Return [x, y] of the center of cell containing provided text 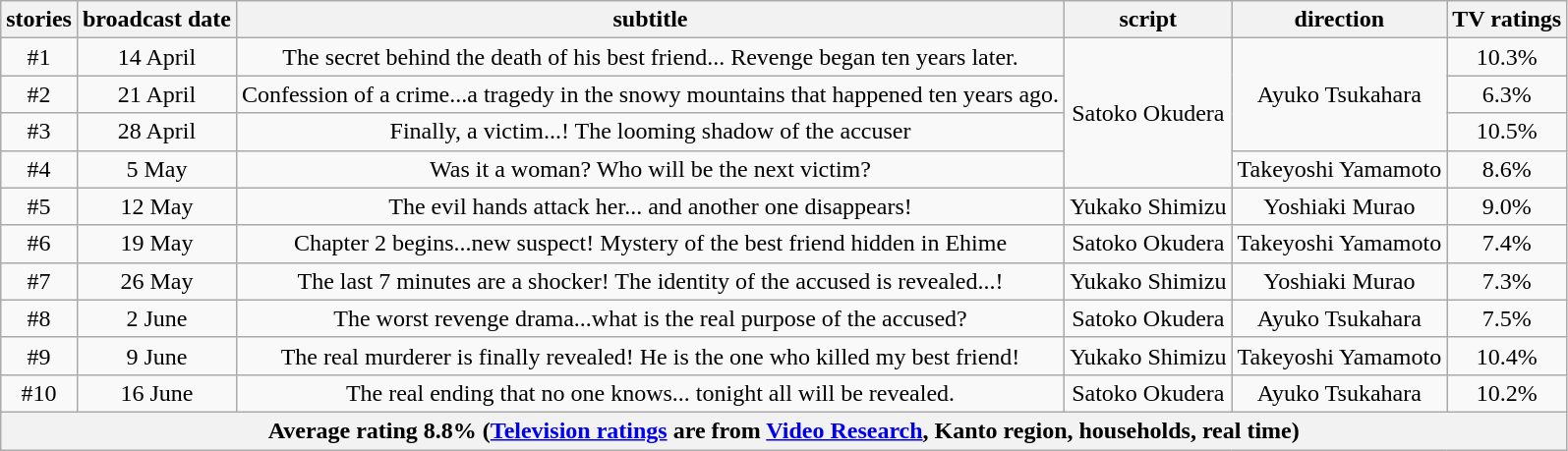
#6 [39, 244]
The last 7 minutes are a shocker! The identity of the accused is revealed...! [650, 281]
Finally, a victim...! The looming shadow of the accuser [650, 132]
#9 [39, 356]
stories [39, 20]
#10 [39, 393]
2 June [156, 318]
10.2% [1507, 393]
script [1148, 20]
6.3% [1507, 94]
Was it a woman? Who will be the next victim? [650, 169]
Confession of a crime...a tragedy in the snowy mountains that happened ten years ago. [650, 94]
#4 [39, 169]
The real ending that no one knows... tonight all will be revealed. [650, 393]
19 May [156, 244]
The worst revenge drama...what is the real purpose of the accused? [650, 318]
#2 [39, 94]
The secret behind the death of his best friend... Revenge began ten years later. [650, 57]
TV ratings [1507, 20]
#1 [39, 57]
5 May [156, 169]
The evil hands attack her... and another one disappears! [650, 206]
#8 [39, 318]
Chapter 2 begins...new suspect! Mystery of the best friend hidden in Ehime [650, 244]
10.5% [1507, 132]
The real murderer is finally revealed! He is the one who killed my best friend! [650, 356]
28 April [156, 132]
21 April [156, 94]
broadcast date [156, 20]
16 June [156, 393]
12 May [156, 206]
7.5% [1507, 318]
#5 [39, 206]
14 April [156, 57]
subtitle [650, 20]
9 June [156, 356]
9.0% [1507, 206]
10.3% [1507, 57]
#7 [39, 281]
10.4% [1507, 356]
Average rating 8.8% (Television ratings are from Video Research, Kanto region, households, real time) [784, 430]
7.4% [1507, 244]
26 May [156, 281]
#3 [39, 132]
7.3% [1507, 281]
direction [1339, 20]
8.6% [1507, 169]
